From the cell containing the given text, extract its center point as [X, Y] coordinate. 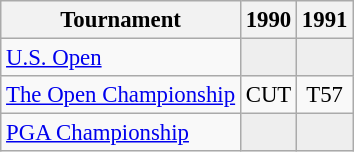
1990 [268, 20]
1991 [325, 20]
CUT [268, 95]
U.S. Open [121, 58]
The Open Championship [121, 95]
PGA Championship [121, 133]
T57 [325, 95]
Tournament [121, 20]
